Identify which cell holds the provided text, then report its [X, Y] central coordinate. 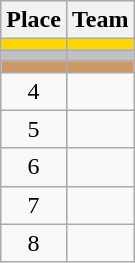
6 [34, 167]
7 [34, 205]
Place [34, 20]
5 [34, 129]
8 [34, 243]
4 [34, 91]
Team [100, 20]
